Detect which cell encompasses the target text, then output its [X, Y] center coordinate. 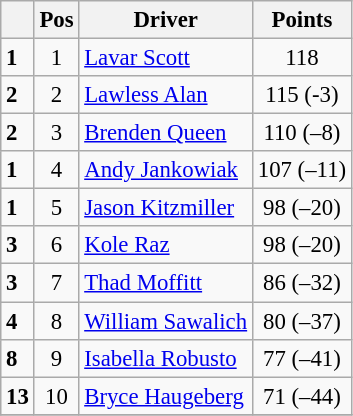
13 [18, 396]
9 [56, 358]
Jason Kitzmiller [166, 208]
118 [302, 58]
86 (–32) [302, 283]
Bryce Haugeberg [166, 396]
110 (–8) [302, 133]
Andy Jankowiak [166, 170]
Pos [56, 20]
Driver [166, 20]
77 (–41) [302, 358]
7 [56, 283]
Lawless Alan [166, 95]
6 [56, 245]
107 (–11) [302, 170]
10 [56, 396]
5 [56, 208]
Points [302, 20]
Thad Moffitt [166, 283]
William Sawalich [166, 321]
115 (-3) [302, 95]
Brenden Queen [166, 133]
80 (–37) [302, 321]
Kole Raz [166, 245]
Lavar Scott [166, 58]
71 (–44) [302, 396]
Isabella Robusto [166, 358]
